Pinpoint the cell where the given text exists, returning its (x, y) midpoint coordinate. 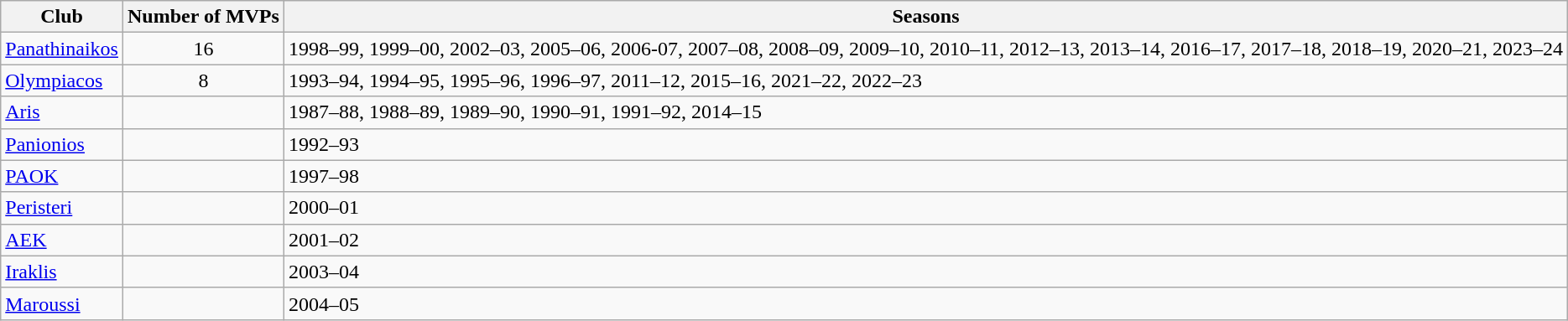
Iraklis (62, 272)
1993–94, 1994–95, 1995–96, 1996–97, 2011–12, 2015–16, 2021–22, 2022–23 (925, 80)
2003–04 (925, 272)
Peristeri (62, 208)
Seasons (925, 17)
8 (203, 80)
Maroussi (62, 303)
AEK (62, 240)
Number of MVPs (203, 17)
Olympiacos (62, 80)
2004–05 (925, 303)
1998–99, 1999–00, 2002–03, 2005–06, 2006-07, 2007–08, 2008–09, 2009–10, 2010–11, 2012–13, 2013–14, 2016–17, 2017–18, 2018–19, 2020–21, 2023–24 (925, 49)
Panathinaikos (62, 49)
Club (62, 17)
2000–01 (925, 208)
Aris (62, 112)
PAOK (62, 176)
16 (203, 49)
1997–98 (925, 176)
1987–88, 1988–89, 1989–90, 1990–91, 1991–92, 2014–15 (925, 112)
2001–02 (925, 240)
Panionios (62, 144)
1992–93 (925, 144)
